Capture the cell that displays the provided text and extract its [x, y] central coordinate. 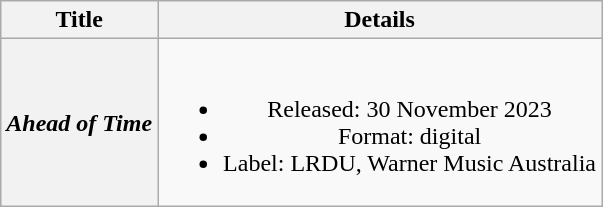
Details [380, 20]
Title [80, 20]
Released: 30 November 2023Format: digitalLabel: LRDU, Warner Music Australia [380, 122]
Ahead of Time [80, 122]
